Pinpoint the cell where the given text exists, returning its [x, y] midpoint coordinate. 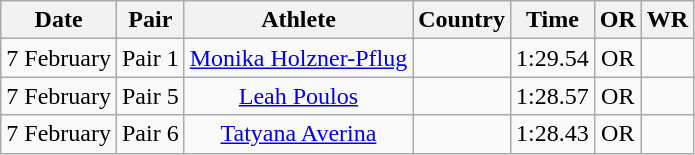
1:28.57 [552, 96]
Pair [150, 20]
Pair 1 [150, 58]
Athlete [298, 20]
Country [462, 20]
Pair 5 [150, 96]
1:28.43 [552, 134]
Monika Holzner-Pflug [298, 58]
1:29.54 [552, 58]
Pair 6 [150, 134]
Tatyana Averina [298, 134]
Leah Poulos [298, 96]
Date [59, 20]
Time [552, 20]
WR [667, 20]
